Extract the (X, Y) coordinate from the center of the cell holding the provided text.  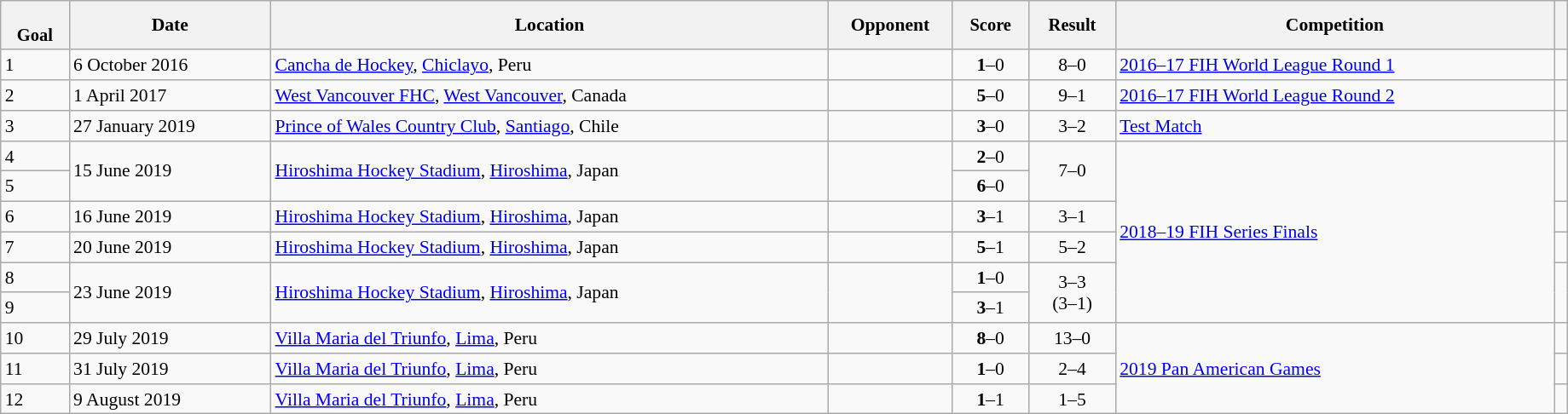
2016–17 FIH World League Round 1 (1334, 66)
7–0 (1073, 172)
Score (991, 26)
2018–19 FIH Series Finals (1334, 233)
2–4 (1073, 369)
West Vancouver FHC, West Vancouver, Canada (550, 95)
10 (35, 338)
Date (171, 26)
4 (35, 157)
13–0 (1073, 338)
29 July 2019 (171, 338)
3–3(3–1) (1073, 293)
5–2 (1073, 248)
Location (550, 26)
23 June 2019 (171, 293)
9–1 (1073, 95)
3–2 (1073, 126)
8 (35, 278)
20 June 2019 (171, 248)
3 (35, 126)
Competition (1334, 26)
1 April 2017 (171, 95)
2–0 (991, 157)
27 January 2019 (171, 126)
3–0 (991, 126)
6 October 2016 (171, 66)
31 July 2019 (171, 369)
6–0 (991, 187)
Cancha de Hockey, Chiclayo, Peru (550, 66)
Goal (35, 26)
5 (35, 187)
Test Match (1334, 126)
11 (35, 369)
9 (35, 308)
2019 Pan American Games (1334, 368)
5–0 (991, 95)
15 June 2019 (171, 172)
7 (35, 248)
1 (35, 66)
2 (35, 95)
2016–17 FIH World League Round 2 (1334, 95)
Opponent (890, 26)
5–1 (991, 248)
16 June 2019 (171, 217)
Prince of Wales Country Club, Santiago, Chile (550, 126)
6 (35, 217)
Result (1073, 26)
